Pinpoint the cell where the given text exists, returning its [X, Y] midpoint coordinate. 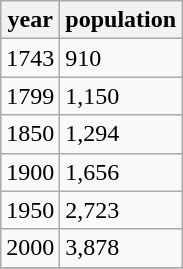
population [121, 20]
2000 [30, 248]
1950 [30, 210]
2,723 [121, 210]
3,878 [121, 248]
1,150 [121, 96]
1850 [30, 134]
year [30, 20]
1900 [30, 172]
1743 [30, 58]
910 [121, 58]
1,294 [121, 134]
1799 [30, 96]
1,656 [121, 172]
